Detect which cell encompasses the target text, then output its [x, y] center coordinate. 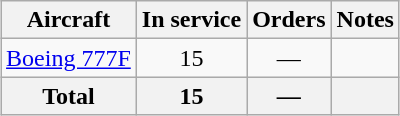
Boeing 777F [69, 58]
In service [191, 20]
Orders [289, 20]
Total [69, 96]
Notes [365, 20]
Aircraft [69, 20]
